Find where the given text appears and provide that cell's center as (X, Y) coordinate. 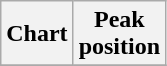
Chart (37, 34)
Peakposition (119, 34)
